From the cell containing the given text, extract its center point as [X, Y] coordinate. 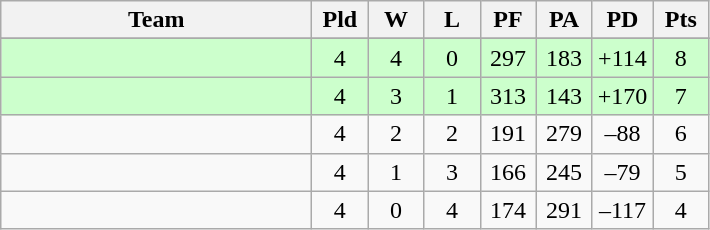
Team [156, 20]
245 [564, 172]
166 [508, 172]
183 [564, 58]
5 [681, 172]
6 [681, 134]
–79 [622, 172]
143 [564, 96]
–117 [622, 210]
+114 [622, 58]
8 [681, 58]
–88 [622, 134]
Pld [340, 20]
W [396, 20]
174 [508, 210]
313 [508, 96]
Pts [681, 20]
291 [564, 210]
297 [508, 58]
279 [564, 134]
PF [508, 20]
7 [681, 96]
PA [564, 20]
PD [622, 20]
+170 [622, 96]
191 [508, 134]
L [452, 20]
